Search for the cell housing the specified text and yield its [X, Y] center coordinate. 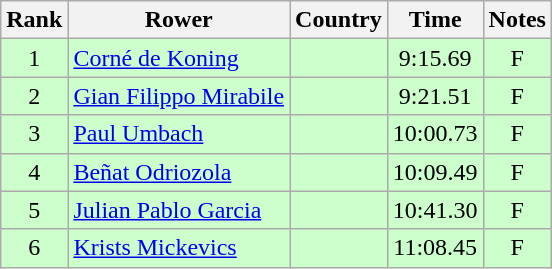
10:41.30 [435, 210]
9:15.69 [435, 58]
4 [34, 172]
Corné de Koning [179, 58]
1 [34, 58]
10:00.73 [435, 134]
9:21.51 [435, 96]
Beñat Odriozola [179, 172]
Country [339, 20]
Paul Umbach [179, 134]
Notes [517, 20]
Rank [34, 20]
11:08.45 [435, 248]
Time [435, 20]
3 [34, 134]
Rower [179, 20]
2 [34, 96]
6 [34, 248]
Julian Pablo Garcia [179, 210]
5 [34, 210]
Gian Filippo Mirabile [179, 96]
10:09.49 [435, 172]
Krists Mickevics [179, 248]
